Return the [X, Y] coordinate for the center point of the cell that contains the specified text.  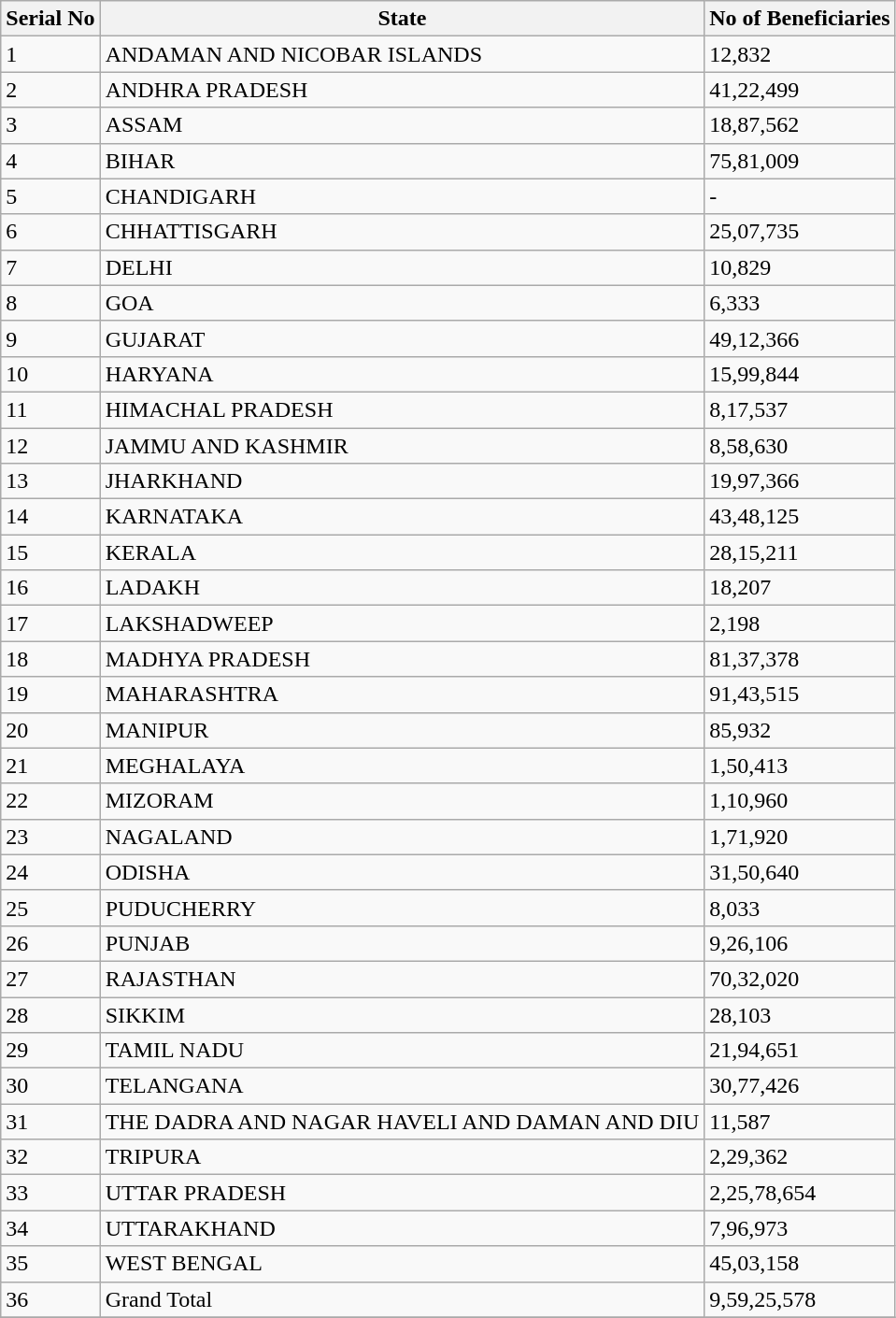
20 [50, 730]
KERALA [402, 552]
29 [50, 1051]
8,033 [800, 908]
1,71,920 [800, 837]
11,587 [800, 1122]
7 [50, 267]
RAJASTHAN [402, 979]
9,59,25,578 [800, 1299]
7,96,973 [800, 1228]
LADAKH [402, 588]
33 [50, 1193]
49,12,366 [800, 338]
TAMIL NADU [402, 1051]
HARYANA [402, 374]
10,829 [800, 267]
32 [50, 1157]
JAMMU AND KASHMIR [402, 446]
NAGALAND [402, 837]
1,50,413 [800, 766]
3 [50, 125]
19,97,366 [800, 481]
21,94,651 [800, 1051]
35 [50, 1264]
8,17,537 [800, 409]
31,50,640 [800, 872]
10 [50, 374]
ANDAMAN AND NICOBAR ISLANDS [402, 54]
5 [50, 196]
2,29,362 [800, 1157]
25 [50, 908]
No of Beneficiaries [800, 19]
MANIPUR [402, 730]
WEST BENGAL [402, 1264]
DELHI [402, 267]
PUDUCHERRY [402, 908]
15 [50, 552]
HIMACHAL PRADESH [402, 409]
4 [50, 161]
9,26,106 [800, 943]
22 [50, 801]
70,32,020 [800, 979]
MAHARASHTRA [402, 695]
ASSAM [402, 125]
6 [50, 232]
THE DADRA AND NAGAR HAVELI AND DAMAN AND DIU [402, 1122]
SIKKIM [402, 1014]
ODISHA [402, 872]
9 [50, 338]
GOA [402, 303]
LAKSHADWEEP [402, 623]
34 [50, 1228]
1 [50, 54]
30,77,426 [800, 1086]
28 [50, 1014]
27 [50, 979]
MIZORAM [402, 801]
21 [50, 766]
JHARKHAND [402, 481]
MADHYA PRADESH [402, 659]
41,22,499 [800, 90]
81,37,378 [800, 659]
31 [50, 1122]
1,10,960 [800, 801]
KARNATAKA [402, 517]
BIHAR [402, 161]
12 [50, 446]
MEGHALAYA [402, 766]
91,43,515 [800, 695]
19 [50, 695]
18,87,562 [800, 125]
UTTAR PRADESH [402, 1193]
TRIPURA [402, 1157]
8 [50, 303]
State [402, 19]
25,07,735 [800, 232]
2,25,78,654 [800, 1193]
15,99,844 [800, 374]
28,103 [800, 1014]
36 [50, 1299]
43,48,125 [800, 517]
CHHATTISGARH [402, 232]
23 [50, 837]
24 [50, 872]
16 [50, 588]
28,15,211 [800, 552]
6,333 [800, 303]
TELANGANA [402, 1086]
75,81,009 [800, 161]
PUNJAB [402, 943]
12,832 [800, 54]
Grand Total [402, 1299]
17 [50, 623]
26 [50, 943]
85,932 [800, 730]
11 [50, 409]
18,207 [800, 588]
18 [50, 659]
CHANDIGARH [402, 196]
30 [50, 1086]
- [800, 196]
2 [50, 90]
ANDHRA PRADESH [402, 90]
GUJARAT [402, 338]
13 [50, 481]
45,03,158 [800, 1264]
UTTARAKHAND [402, 1228]
2,198 [800, 623]
Serial No [50, 19]
8,58,630 [800, 446]
14 [50, 517]
